Find where the given text appears and provide that cell's center as [X, Y] coordinate. 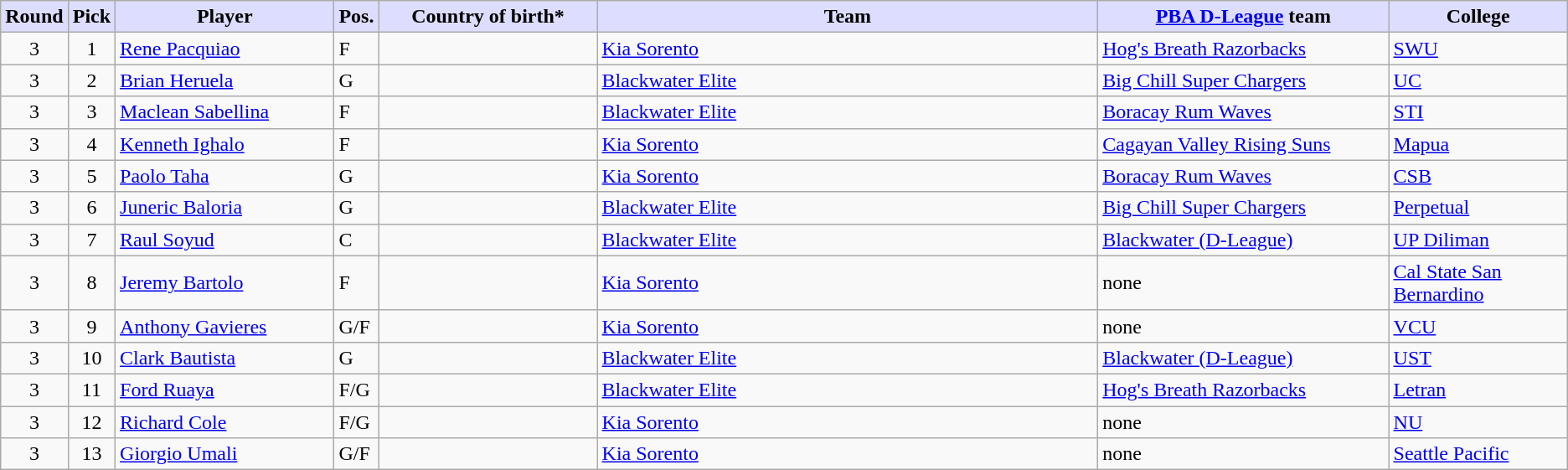
Mapua [1478, 144]
1 [91, 49]
Kenneth Ighalo [224, 144]
2 [91, 80]
12 [91, 421]
Team [848, 17]
Maclean Sabellina [224, 112]
UP Diliman [1478, 240]
NU [1478, 421]
10 [91, 358]
VCU [1478, 326]
Brian Heruela [224, 80]
Clark Bautista [224, 358]
Richard Cole [224, 421]
11 [91, 390]
CSB [1478, 176]
Country of birth* [487, 17]
4 [91, 144]
Pos. [357, 17]
Jeremy Bartolo [224, 283]
8 [91, 283]
Raul Soyud [224, 240]
C [357, 240]
Anthony Gavieres [224, 326]
Round [34, 17]
STI [1478, 112]
7 [91, 240]
Player [224, 17]
Paolo Taha [224, 176]
Cal State San Bernardino [1478, 283]
UST [1478, 358]
Ford Ruaya [224, 390]
SWU [1478, 49]
Cagayan Valley Rising Suns [1243, 144]
Seattle Pacific [1478, 454]
13 [91, 454]
5 [91, 176]
College [1478, 17]
Letran [1478, 390]
9 [91, 326]
Juneric Baloria [224, 208]
PBA D-League team [1243, 17]
Perpetual [1478, 208]
Rene Pacquiao [224, 49]
UC [1478, 80]
6 [91, 208]
Pick [91, 17]
Giorgio Umali [224, 454]
